Output the [X, Y] coordinate of the center of the cell containing the given text.  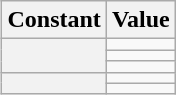
Constant [54, 20]
Value [140, 20]
